Provide the [x, y] coordinate of the cell's center where the given text is located.  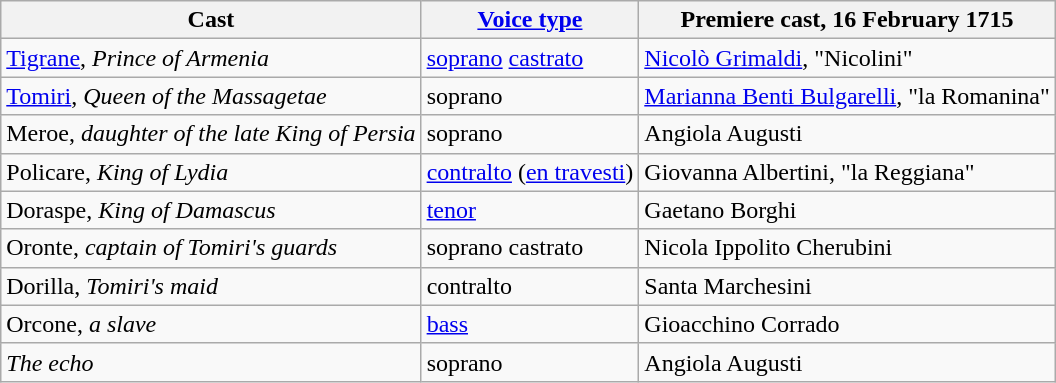
The echo [211, 362]
Premiere cast, 16 February 1715 [848, 20]
Voice type [530, 20]
tenor [530, 210]
Tomiri, Queen of the Massagetae [211, 96]
Meroe, daughter of the late King of Persia [211, 134]
Nicola Ippolito Cherubini [848, 248]
Gioacchino Corrado [848, 324]
Dorilla, Tomiri's maid [211, 286]
Doraspe, King of Damascus [211, 210]
Gaetano Borghi [848, 210]
Policare, King of Lydia [211, 172]
Marianna Benti Bulgarelli, "la Romanina" [848, 96]
contralto [530, 286]
bass [530, 324]
Santa Marchesini [848, 286]
Nicolò Grimaldi, "Nicolini" [848, 58]
Cast [211, 20]
Orcone, a slave [211, 324]
contralto (en travesti) [530, 172]
Oronte, captain of Tomiri's guards [211, 248]
Tigrane, Prince of Armenia [211, 58]
Giovanna Albertini, "la Reggiana" [848, 172]
